Scan for the cell matching the given text and deliver its (X, Y) coordinate at center. 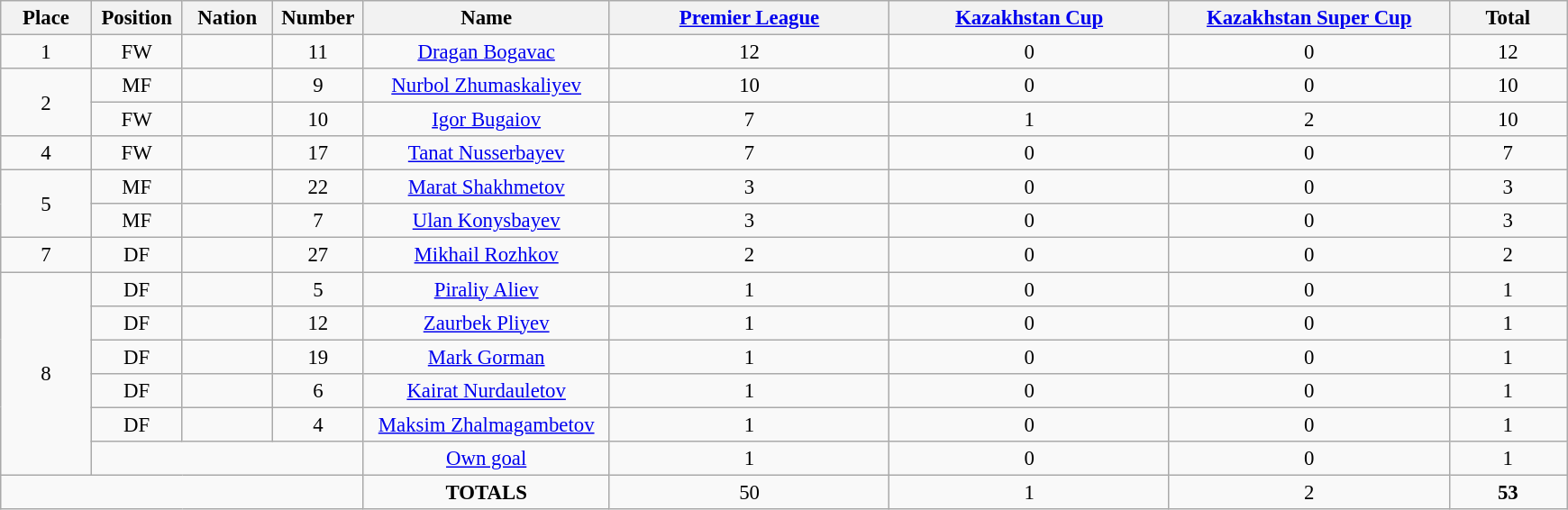
Own goal (487, 459)
Tanat Nusserbayev (487, 153)
Ulan Konysbayev (487, 221)
19 (319, 357)
TOTALS (487, 492)
Place (47, 18)
Nation (227, 18)
50 (750, 492)
Dragan Bogavac (487, 52)
Mikhail Rozhkov (487, 255)
Zaurbek Pliyev (487, 323)
Number (319, 18)
Kazakhstan Cup (1029, 18)
Premier League (750, 18)
53 (1509, 492)
Maksim Zhalmagambetov (487, 424)
27 (319, 255)
Marat Shakhmetov (487, 187)
Piraliy Aliev (487, 289)
Mark Gorman (487, 357)
Nurbol Zhumaskaliyev (487, 86)
9 (319, 86)
11 (319, 52)
Position (137, 18)
17 (319, 153)
Total (1509, 18)
Igor Bugaiov (487, 120)
Name (487, 18)
22 (319, 187)
8 (47, 374)
Kairat Nurdauletov (487, 390)
6 (319, 390)
Kazakhstan Super Cup (1308, 18)
